Determine the (X, Y) coordinate at the center of the cell enclosing the given text.  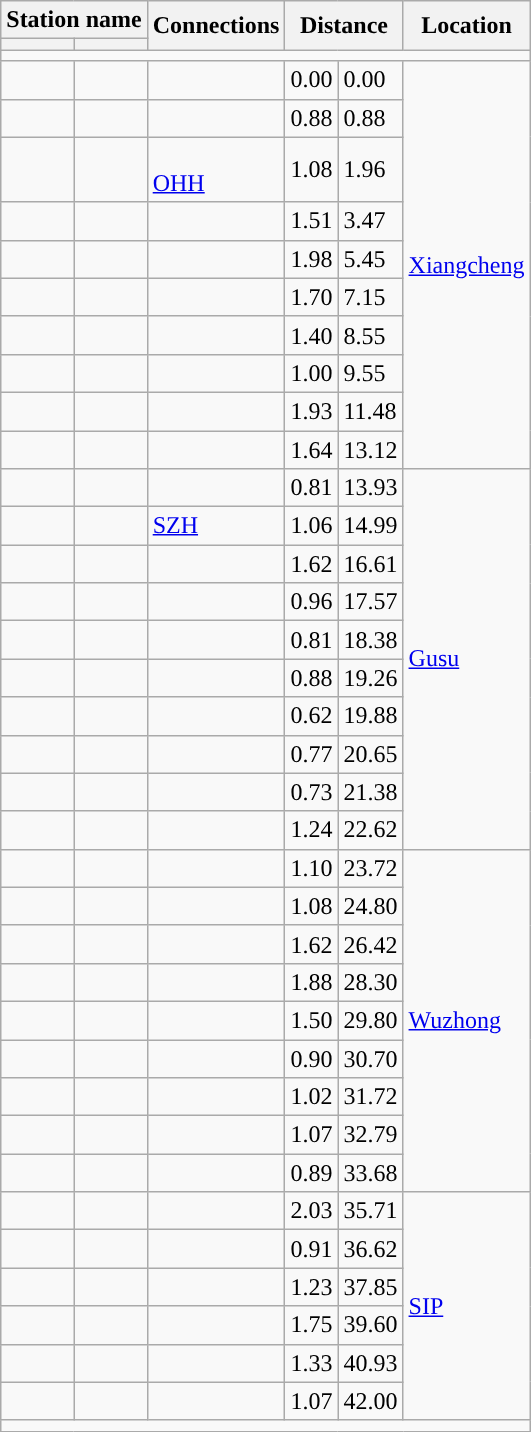
13.93 (370, 488)
26.42 (370, 944)
1.02 (312, 1097)
0.77 (312, 754)
1.93 (312, 411)
Gusu (466, 660)
1.10 (312, 868)
30.70 (370, 1059)
1.51 (312, 221)
18.38 (370, 640)
16.61 (370, 564)
32.79 (370, 1135)
Location (466, 26)
Distance (344, 26)
1.33 (312, 1363)
40.93 (370, 1363)
31.72 (370, 1097)
8.55 (370, 335)
SIP (466, 1306)
21.38 (370, 792)
OHH (216, 170)
1.75 (312, 1325)
9.55 (370, 373)
0.91 (312, 1249)
20.65 (370, 754)
1.06 (312, 526)
28.30 (370, 982)
37.85 (370, 1287)
23.72 (370, 868)
19.26 (370, 678)
14.99 (370, 526)
Xiangcheng (466, 265)
39.60 (370, 1325)
24.80 (370, 906)
Wuzhong (466, 1020)
1.00 (312, 373)
2.03 (312, 1211)
1.64 (312, 449)
13.12 (370, 449)
42.00 (370, 1401)
1.23 (312, 1287)
7.15 (370, 297)
1.50 (312, 1020)
22.62 (370, 830)
1.40 (312, 335)
29.80 (370, 1020)
35.71 (370, 1211)
1.96 (370, 170)
11.48 (370, 411)
0.73 (312, 792)
36.62 (370, 1249)
1.98 (312, 259)
0.96 (312, 602)
19.88 (370, 716)
1.70 (312, 297)
33.68 (370, 1173)
3.47 (370, 221)
0.89 (312, 1173)
0.62 (312, 716)
5.45 (370, 259)
17.57 (370, 602)
0.90 (312, 1059)
Station name (74, 20)
1.24 (312, 830)
1.88 (312, 982)
Connections (216, 26)
SZH (216, 526)
